Locate the cell with the specified text and output its (X, Y) center coordinate. 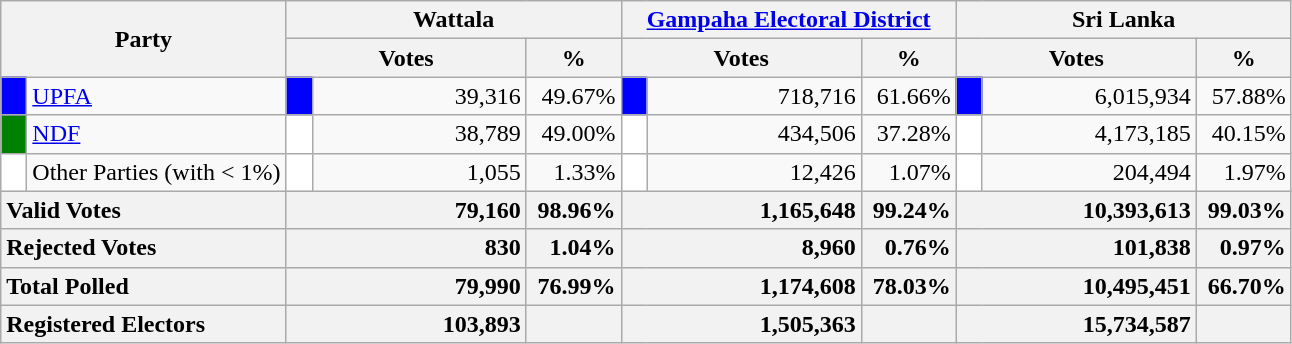
49.67% (574, 96)
718,716 (754, 96)
103,893 (406, 324)
6,015,934 (1089, 96)
39,316 (419, 96)
Valid Votes (144, 210)
79,160 (406, 210)
0.97% (1244, 248)
NDF (156, 134)
99.24% (908, 210)
0.76% (908, 248)
1.04% (574, 248)
49.00% (574, 134)
101,838 (1076, 248)
204,494 (1089, 172)
15,734,587 (1076, 324)
61.66% (908, 96)
37.28% (908, 134)
1.97% (1244, 172)
Total Polled (144, 286)
Rejected Votes (144, 248)
40.15% (1244, 134)
76.99% (574, 286)
Wattala (454, 20)
434,506 (754, 134)
66.70% (1244, 286)
1.07% (908, 172)
830 (406, 248)
1.33% (574, 172)
57.88% (1244, 96)
1,165,648 (741, 210)
12,426 (754, 172)
99.03% (1244, 210)
4,173,185 (1089, 134)
Other Parties (with < 1%) (156, 172)
Registered Electors (144, 324)
78.03% (908, 286)
1,174,608 (741, 286)
98.96% (574, 210)
10,393,613 (1076, 210)
1,055 (419, 172)
8,960 (741, 248)
10,495,451 (1076, 286)
UPFA (156, 96)
Party (144, 39)
79,990 (406, 286)
38,789 (419, 134)
1,505,363 (741, 324)
Sri Lanka (1124, 20)
Gampaha Electoral District (788, 20)
